Return [x, y] of the center of cell containing provided text 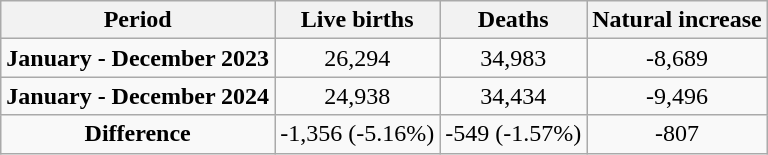
-9,496 [678, 96]
-807 [678, 134]
Difference [138, 134]
-1,356 (-5.16%) [358, 134]
34,983 [514, 58]
34,434 [514, 96]
-8,689 [678, 58]
Period [138, 20]
-549 (-1.57%) [514, 134]
January - December 2024 [138, 96]
Deaths [514, 20]
26,294 [358, 58]
Natural increase [678, 20]
January - December 2023 [138, 58]
Live births [358, 20]
24,938 [358, 96]
